From the cell containing the given text, extract its center point as (x, y) coordinate. 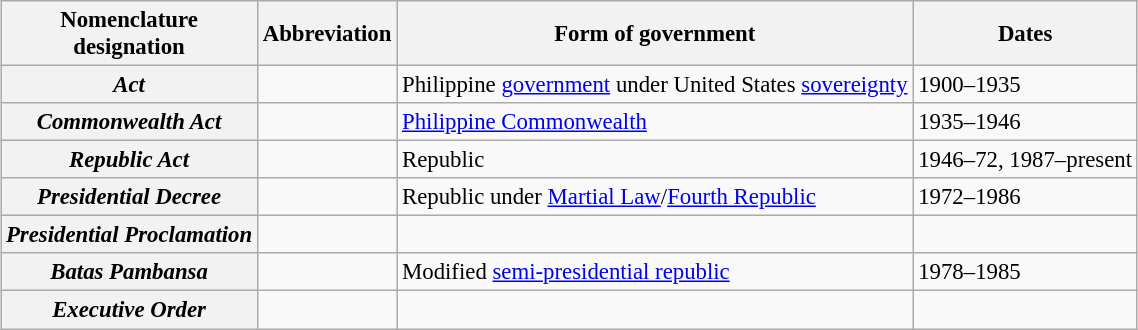
Presidential Decree (130, 197)
Commonwealth Act (130, 122)
1946–72, 1987–present (1025, 160)
Republic Act (130, 160)
1978–1985 (1025, 272)
Modified semi-presidential republic (655, 272)
Batas Pambansa (130, 272)
Presidential Proclamation (130, 235)
1900–1935 (1025, 84)
Republic under Martial Law/Fourth Republic (655, 197)
Dates (1025, 34)
Form of government (655, 34)
Philippine Commonwealth (655, 122)
Republic (655, 160)
1972–1986 (1025, 197)
1935–1946 (1025, 122)
Act (130, 84)
Executive Order (130, 310)
Abbreviation (326, 34)
Philippine government under United States sovereignty (655, 84)
Nomenclaturedesignation (130, 34)
